Determine the [X, Y] coordinate at the center of the cell enclosing the given text.  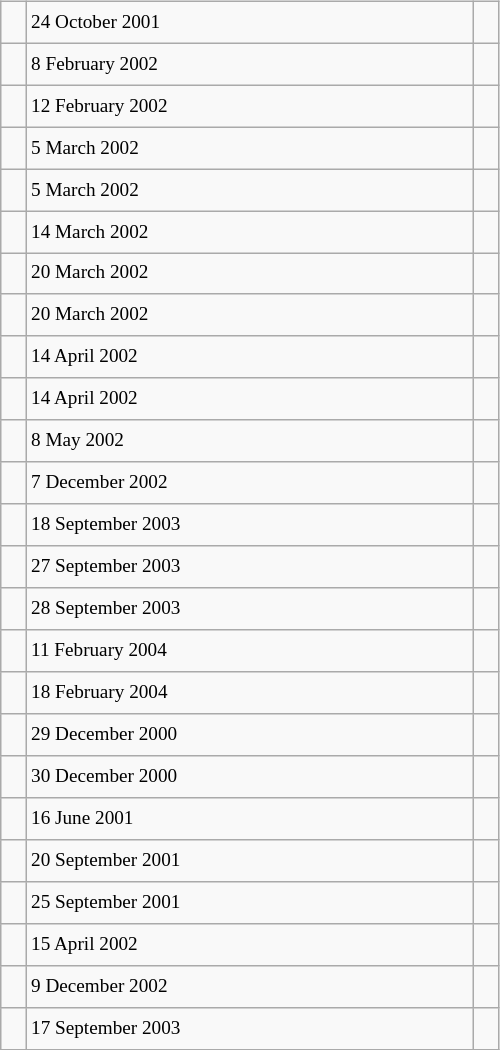
9 December 2002 [249, 986]
29 December 2000 [249, 735]
30 December 2000 [249, 777]
24 October 2001 [249, 22]
16 June 2001 [249, 819]
8 May 2002 [249, 441]
20 September 2001 [249, 861]
11 February 2004 [249, 651]
8 February 2002 [249, 64]
7 December 2002 [249, 483]
12 February 2002 [249, 106]
14 March 2002 [249, 232]
17 September 2003 [249, 1028]
27 September 2003 [249, 567]
25 September 2001 [249, 902]
28 September 2003 [249, 609]
18 September 2003 [249, 525]
15 April 2002 [249, 944]
18 February 2004 [249, 693]
